Provide the (x, y) coordinate of the cell's center where the given text is located.  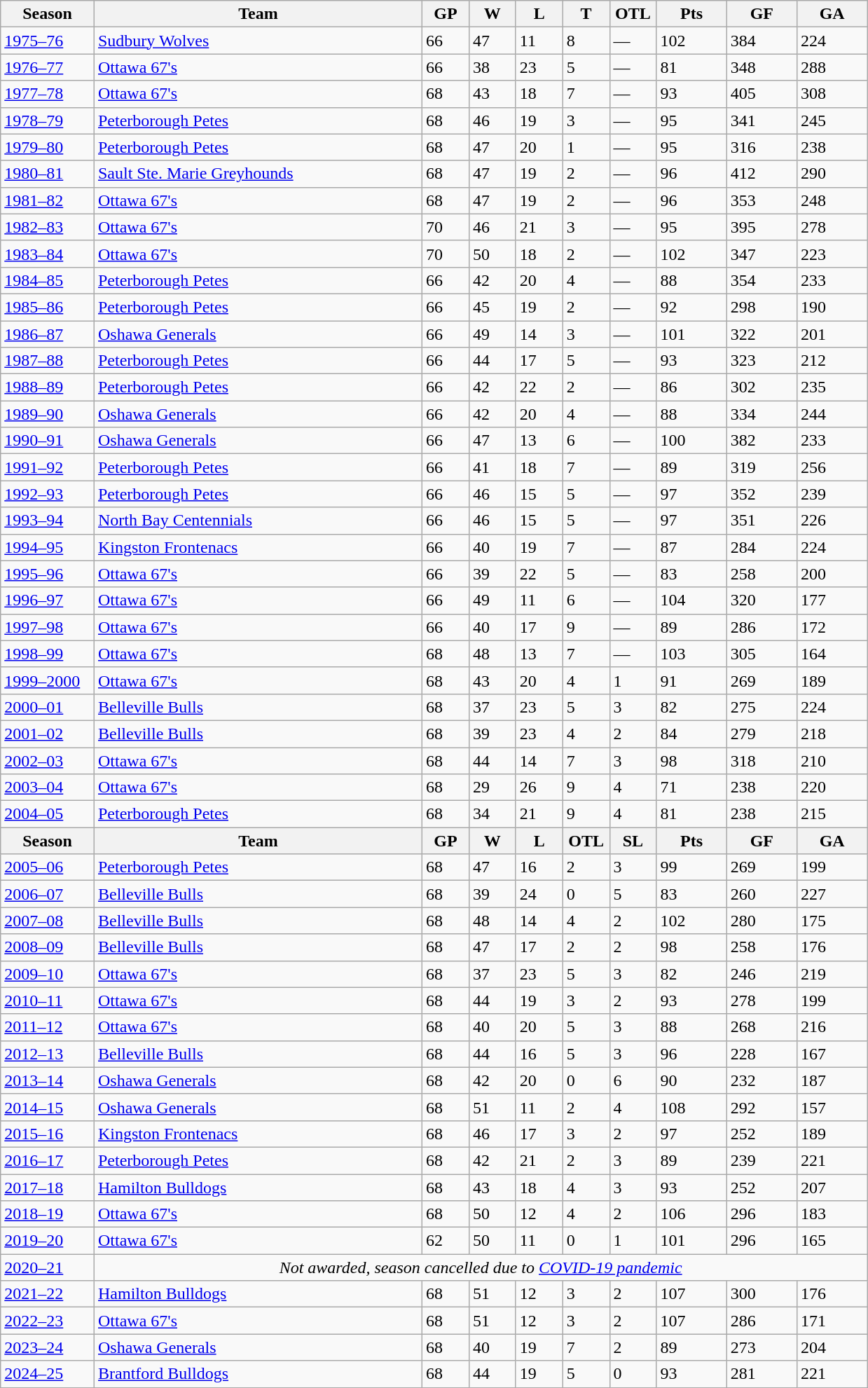
91 (691, 680)
45 (492, 307)
323 (762, 361)
2008–09 (48, 947)
1991–92 (48, 467)
167 (832, 1054)
341 (762, 121)
1978–79 (48, 121)
2009–10 (48, 974)
1986–87 (48, 334)
1990–91 (48, 441)
1979–80 (48, 147)
1985–86 (48, 307)
235 (832, 387)
1975–76 (48, 41)
1993–94 (48, 521)
260 (762, 894)
1984–85 (48, 280)
200 (832, 574)
1977–78 (48, 94)
318 (762, 760)
2004–05 (48, 814)
227 (832, 894)
157 (832, 1107)
1988–89 (48, 387)
220 (832, 788)
210 (832, 760)
292 (762, 1107)
104 (691, 600)
290 (832, 174)
354 (762, 280)
Not awarded, season cancelled due to COVID-19 pandemic (481, 1267)
29 (492, 788)
2003–04 (48, 788)
384 (762, 41)
320 (762, 600)
305 (762, 654)
2022–23 (48, 1321)
2005–06 (48, 867)
226 (832, 521)
2016–17 (48, 1160)
North Bay Centennials (258, 521)
34 (492, 814)
353 (762, 200)
1997–98 (48, 627)
108 (691, 1107)
1992–93 (48, 494)
187 (832, 1080)
SL (633, 841)
2015–16 (48, 1134)
273 (762, 1347)
103 (691, 654)
201 (832, 334)
1998–99 (48, 654)
244 (832, 414)
106 (691, 1214)
334 (762, 414)
1995–96 (48, 574)
1980–81 (48, 174)
2014–15 (48, 1107)
216 (832, 1027)
281 (762, 1374)
1983–84 (48, 254)
2002–03 (48, 760)
322 (762, 334)
405 (762, 94)
2021–22 (48, 1294)
41 (492, 467)
207 (832, 1188)
284 (762, 547)
280 (762, 921)
1976–77 (48, 67)
164 (832, 654)
395 (762, 227)
279 (762, 734)
248 (832, 200)
308 (832, 94)
2013–14 (48, 1080)
2019–20 (48, 1241)
275 (762, 707)
256 (832, 467)
2018–19 (48, 1214)
215 (832, 814)
1987–88 (48, 361)
2006–07 (48, 894)
268 (762, 1027)
218 (832, 734)
347 (762, 254)
382 (762, 441)
2011–12 (48, 1027)
Brantford Bulldogs (258, 1374)
246 (762, 974)
228 (762, 1054)
165 (832, 1241)
Sault Ste. Marie Greyhounds (258, 174)
38 (492, 67)
351 (762, 521)
71 (691, 788)
204 (832, 1347)
2007–08 (48, 921)
1989–90 (48, 414)
1996–97 (48, 600)
232 (762, 1080)
212 (832, 361)
92 (691, 307)
245 (832, 121)
1999–2000 (48, 680)
412 (762, 174)
190 (832, 307)
99 (691, 867)
319 (762, 467)
172 (832, 627)
288 (832, 67)
2020–21 (48, 1267)
87 (691, 547)
2017–18 (48, 1188)
2024–25 (48, 1374)
T (586, 14)
24 (539, 894)
219 (832, 974)
1994–95 (48, 547)
8 (586, 41)
100 (691, 441)
302 (762, 387)
26 (539, 788)
62 (446, 1241)
352 (762, 494)
Sudbury Wolves (258, 41)
86 (691, 387)
1982–83 (48, 227)
171 (832, 1321)
2000–01 (48, 707)
298 (762, 307)
300 (762, 1294)
348 (762, 67)
177 (832, 600)
316 (762, 147)
183 (832, 1214)
2010–11 (48, 1001)
223 (832, 254)
2023–24 (48, 1347)
2012–13 (48, 1054)
1981–82 (48, 200)
90 (691, 1080)
84 (691, 734)
175 (832, 921)
2001–02 (48, 734)
